Detect which cell encompasses the target text, then output its [X, Y] center coordinate. 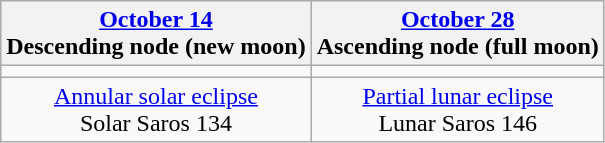
October 14Descending node (new moon) [156, 34]
October 28Ascending node (full moon) [458, 34]
Annular solar eclipseSolar Saros 134 [156, 110]
Partial lunar eclipseLunar Saros 146 [458, 110]
